Extract the (X, Y) coordinate from the center of the cell holding the provided text.  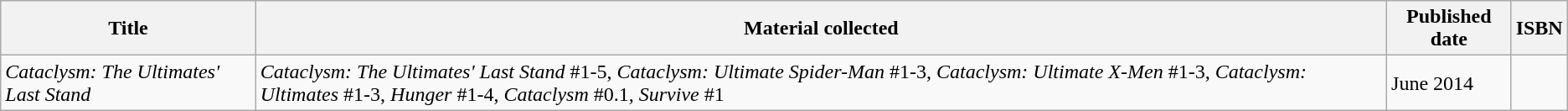
Material collected (821, 29)
Cataclysm: The Ultimates' Last Stand (128, 82)
Title (128, 29)
June 2014 (1449, 82)
ISBN (1540, 29)
Published date (1449, 29)
